Determine the (x, y) coordinate at the center of the cell enclosing the given text.  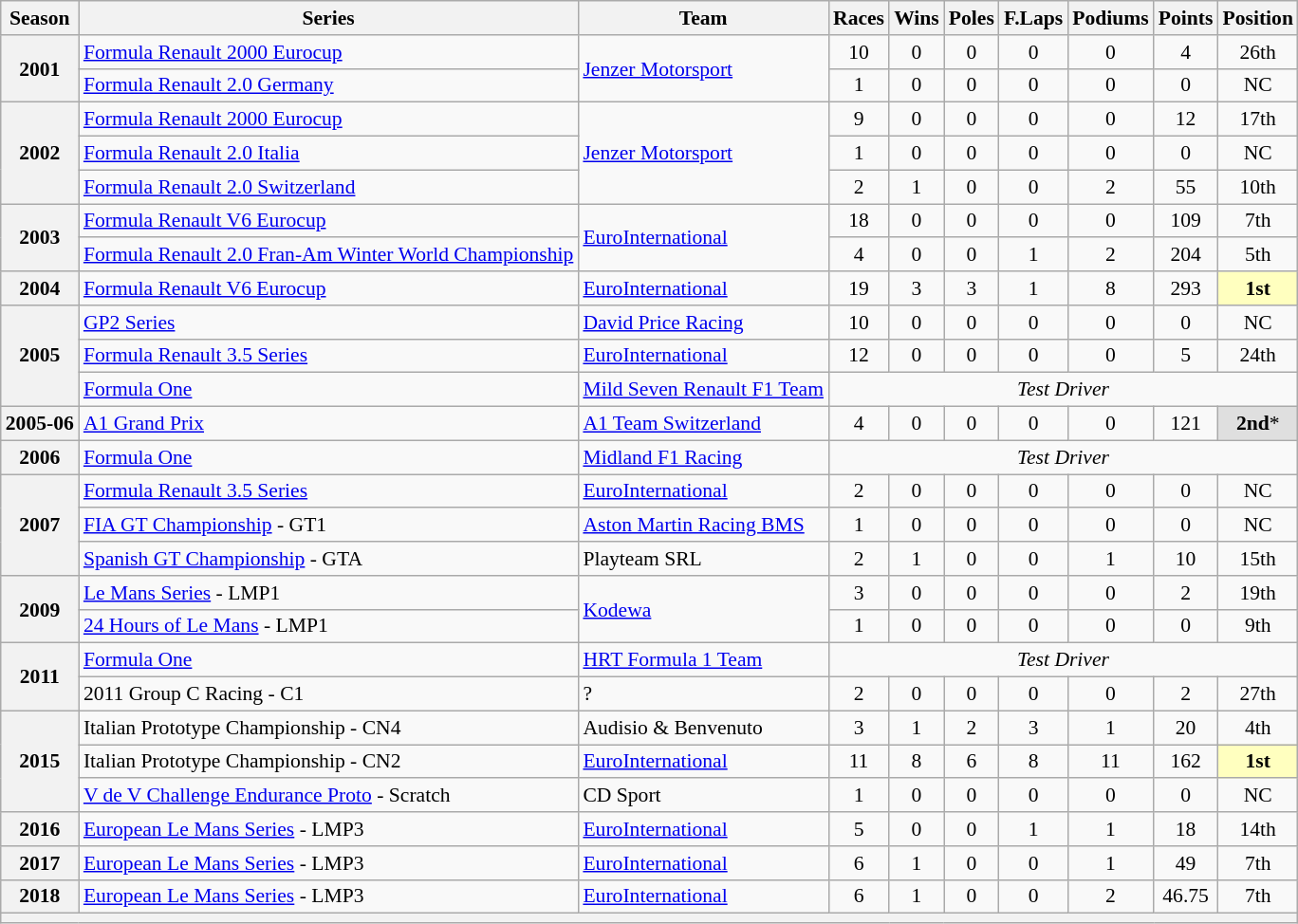
293 (1186, 288)
2006 (40, 457)
4th (1257, 728)
9th (1257, 626)
GP2 Series (328, 323)
David Price Racing (703, 323)
55 (1186, 187)
24th (1257, 356)
162 (1186, 762)
2002 (40, 154)
14th (1257, 829)
Midland F1 Racing (703, 457)
Season (40, 18)
2015 (40, 761)
15th (1257, 559)
Le Mans Series - LMP1 (328, 593)
Formula Renault 2.0 Germany (328, 85)
2005 (40, 357)
2009 (40, 609)
49 (1186, 863)
121 (1186, 424)
204 (1186, 255)
CD Sport (703, 796)
2004 (40, 288)
? (703, 694)
Aston Martin Racing BMS (703, 526)
Formula Renault 2.0 Italia (328, 154)
10th (1257, 187)
24 Hours of Le Mans - LMP1 (328, 626)
Points (1186, 18)
Poles (972, 18)
2011 (40, 677)
HRT Formula 1 Team (703, 660)
Formula Renault 2.0 Fran-Am Winter World Championship (328, 255)
F.Laps (1033, 18)
17th (1257, 120)
2007 (40, 526)
Kodewa (703, 609)
Mild Seven Renault F1 Team (703, 390)
Podiums (1110, 18)
2018 (40, 896)
109 (1186, 221)
FIA GT Championship - GT1 (328, 526)
46.75 (1186, 896)
Series (328, 18)
Playteam SRL (703, 559)
26th (1257, 52)
Italian Prototype Championship - CN4 (328, 728)
V de V Challenge Endurance Proto - Scratch (328, 796)
9 (859, 120)
2017 (40, 863)
2nd* (1257, 424)
Formula Renault 2.0 Switzerland (328, 187)
19 (859, 288)
Spanish GT Championship - GTA (328, 559)
2016 (40, 829)
Audisio & Benvenuto (703, 728)
2011 Group C Racing - C1 (328, 694)
27th (1257, 694)
20 (1186, 728)
Position (1257, 18)
Italian Prototype Championship - CN2 (328, 762)
Team (703, 18)
2001 (40, 68)
A1 Grand Prix (328, 424)
19th (1257, 593)
5th (1257, 255)
Races (859, 18)
A1 Team Switzerland (703, 424)
2005-06 (40, 424)
Wins (917, 18)
2003 (40, 237)
